Return [x, y] of the center of cell containing provided text 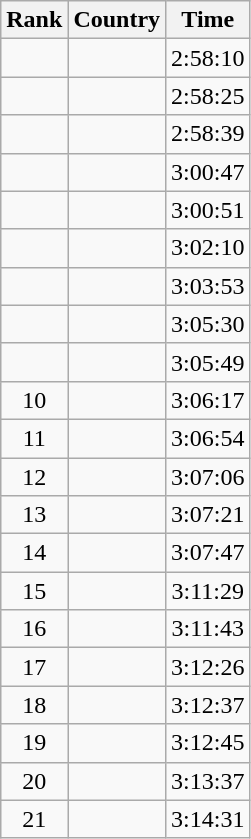
Time [208, 20]
3:06:54 [208, 438]
2:58:25 [208, 96]
3:07:47 [208, 553]
3:12:26 [208, 667]
2:58:10 [208, 58]
3:07:21 [208, 515]
3:14:31 [208, 819]
17 [34, 667]
Rank [34, 20]
3:05:49 [208, 362]
3:12:45 [208, 743]
18 [34, 705]
3:00:51 [208, 210]
11 [34, 438]
10 [34, 400]
3:11:43 [208, 629]
14 [34, 553]
3:07:06 [208, 477]
3:03:53 [208, 286]
16 [34, 629]
3:02:10 [208, 248]
3:06:17 [208, 400]
21 [34, 819]
3:05:30 [208, 324]
12 [34, 477]
Country [117, 20]
3:00:47 [208, 172]
20 [34, 781]
2:58:39 [208, 134]
15 [34, 591]
13 [34, 515]
3:12:37 [208, 705]
19 [34, 743]
3:13:37 [208, 781]
3:11:29 [208, 591]
